Detect which cell encompasses the target text, then output its (x, y) center coordinate. 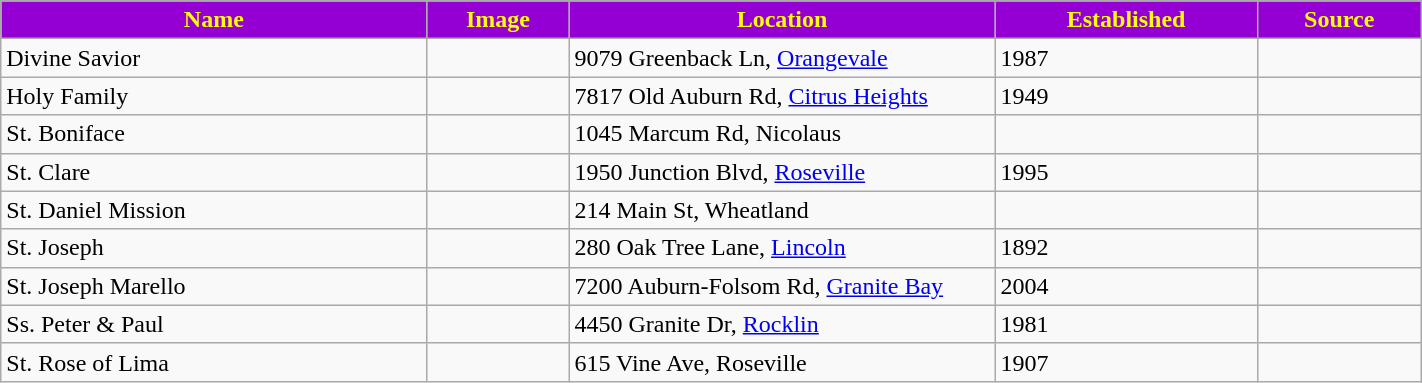
1907 (1126, 362)
Source (1339, 20)
St. Joseph (214, 248)
St. Rose of Lima (214, 362)
Location (782, 20)
1949 (1126, 96)
St. Joseph Marello (214, 286)
St. Clare (214, 172)
Ss. Peter & Paul (214, 324)
7817 Old Auburn Rd, Citrus Heights (782, 96)
Divine Savior (214, 58)
Image (498, 20)
2004 (1126, 286)
1892 (1126, 248)
1995 (1126, 172)
214 Main St, Wheatland (782, 210)
1950 Junction Blvd, Roseville (782, 172)
9079 Greenback Ln, Orangevale (782, 58)
Holy Family (214, 96)
280 Oak Tree Lane, Lincoln (782, 248)
Name (214, 20)
1045 Marcum Rd, Nicolaus (782, 134)
4450 Granite Dr, Rocklin (782, 324)
7200 Auburn-Folsom Rd, Granite Bay (782, 286)
St. Daniel Mission (214, 210)
1987 (1126, 58)
St. Boniface (214, 134)
1981 (1126, 324)
Established (1126, 20)
615 Vine Ave, Roseville (782, 362)
